Identify which cell holds the provided text, then report its (X, Y) central coordinate. 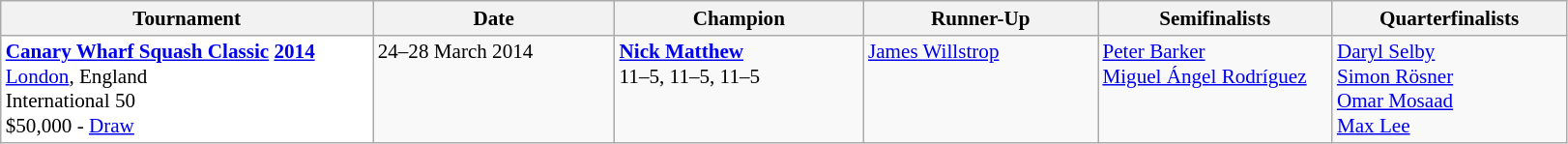
Runner-Up (980, 17)
James Willstrop (980, 89)
24–28 March 2014 (494, 89)
Quarterfinalists (1449, 17)
Date (494, 17)
Daryl Selby Simon Rösner Omar Mosaad Max Lee (1449, 89)
Tournament (188, 17)
Canary Wharf Squash Classic 2014 London, EnglandInternational 50$50,000 - Draw (188, 89)
Peter Barker Miguel Ángel Rodríguez (1215, 89)
Champion (739, 17)
Semifinalists (1215, 17)
Nick Matthew11–5, 11–5, 11–5 (739, 89)
